Pinpoint the cell where the given text exists, returning its (x, y) midpoint coordinate. 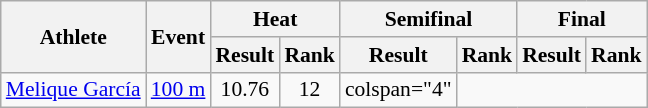
100 m (178, 90)
10.76 (244, 90)
Semifinal (428, 19)
Event (178, 36)
colspan="4" (398, 90)
12 (310, 90)
Final (582, 19)
Athlete (74, 36)
Melique García (74, 90)
Heat (274, 19)
